Find where the given text appears and provide that cell's center as (X, Y) coordinate. 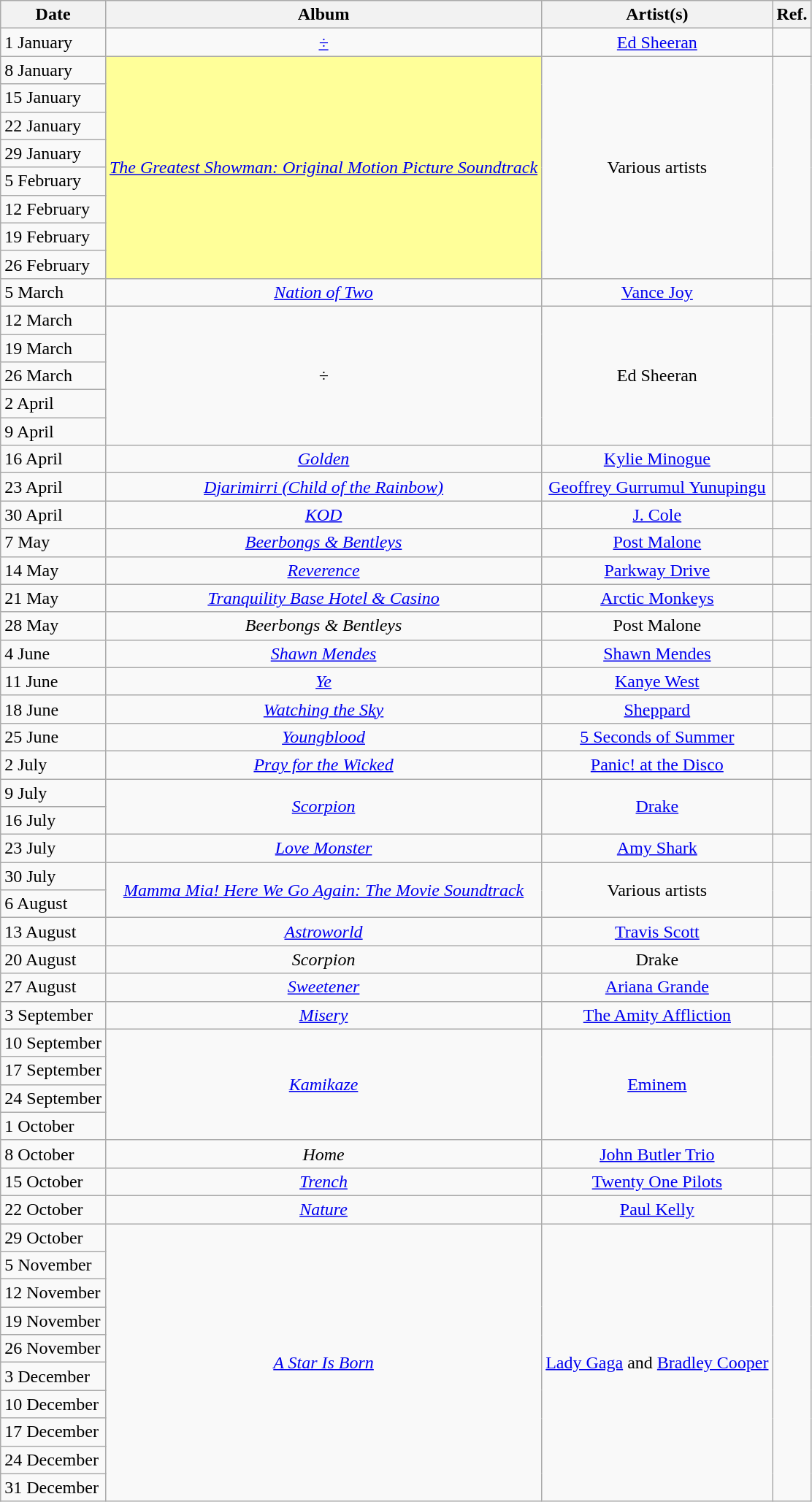
4 June (53, 654)
20 August (53, 959)
Paul Kelly (657, 1209)
Djarimirri (Child of the Rainbow) (323, 487)
24 December (53, 1460)
KOD (323, 515)
28 May (53, 626)
29 January (53, 153)
10 December (53, 1404)
15 January (53, 98)
26 March (53, 376)
25 June (53, 737)
15 October (53, 1181)
Misery (323, 1015)
Twenty One Pilots (657, 1181)
Ariana Grande (657, 987)
17 September (53, 1070)
26 February (53, 264)
Eminem (657, 1084)
Trench (323, 1181)
Mamma Mia! Here We Go Again: The Movie Soundtrack (323, 890)
Youngblood (323, 737)
2 April (53, 404)
19 November (53, 1321)
Nation of Two (323, 292)
Watching the Sky (323, 709)
Astroworld (323, 932)
11 June (53, 681)
Vance Joy (657, 292)
5 March (53, 292)
30 April (53, 515)
Golden (323, 459)
31 December (53, 1487)
5 November (53, 1265)
12 February (53, 209)
16 July (53, 821)
23 April (53, 487)
Reverence (323, 570)
24 September (53, 1098)
Travis Scott (657, 932)
17 December (53, 1432)
22 October (53, 1209)
Panic! at the Disco (657, 765)
27 August (53, 987)
J. Cole (657, 515)
23 July (53, 848)
Kanye West (657, 681)
Arctic Monkeys (657, 598)
12 March (53, 320)
The Amity Affliction (657, 1015)
30 July (53, 876)
6 August (53, 904)
Amy Shark (657, 848)
Ref. (792, 15)
Date (53, 15)
1 October (53, 1126)
Sweetener (323, 987)
13 August (53, 932)
Love Monster (323, 848)
16 April (53, 459)
Kylie Minogue (657, 459)
9 July (53, 792)
29 October (53, 1238)
3 December (53, 1376)
10 September (53, 1043)
Sheppard (657, 709)
The Greatest Showman: Original Motion Picture Soundtrack (323, 167)
26 November (53, 1349)
Pray for the Wicked (323, 765)
3 September (53, 1015)
19 March (53, 348)
1 January (53, 42)
Tranquility Base Hotel & Casino (323, 598)
19 February (53, 237)
18 June (53, 709)
Kamikaze (323, 1084)
14 May (53, 570)
5 February (53, 181)
Ye (323, 681)
John Butler Trio (657, 1154)
5 Seconds of Summer (657, 737)
Nature (323, 1209)
2 July (53, 765)
12 November (53, 1293)
8 January (53, 70)
8 October (53, 1154)
Artist(s) (657, 15)
A Star Is Born (323, 1363)
Lady Gaga and Bradley Cooper (657, 1363)
Parkway Drive (657, 570)
9 April (53, 432)
22 January (53, 126)
21 May (53, 598)
7 May (53, 543)
Geoffrey Gurrumul Yunupingu (657, 487)
Album (323, 15)
Home (323, 1154)
